Return [x, y] of the center of cell containing provided text 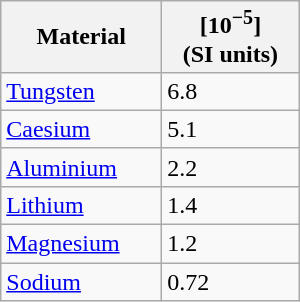
Sodium [82, 282]
6.8 [231, 91]
Material [82, 37]
Tungsten [82, 91]
1.4 [231, 205]
Aluminium [82, 167]
5.1 [231, 129]
2.2 [231, 167]
Caesium [82, 129]
[10−5](SI units) [231, 37]
1.2 [231, 244]
0.72 [231, 282]
Magnesium [82, 244]
Lithium [82, 205]
